Return (x, y) of the center of cell containing provided text 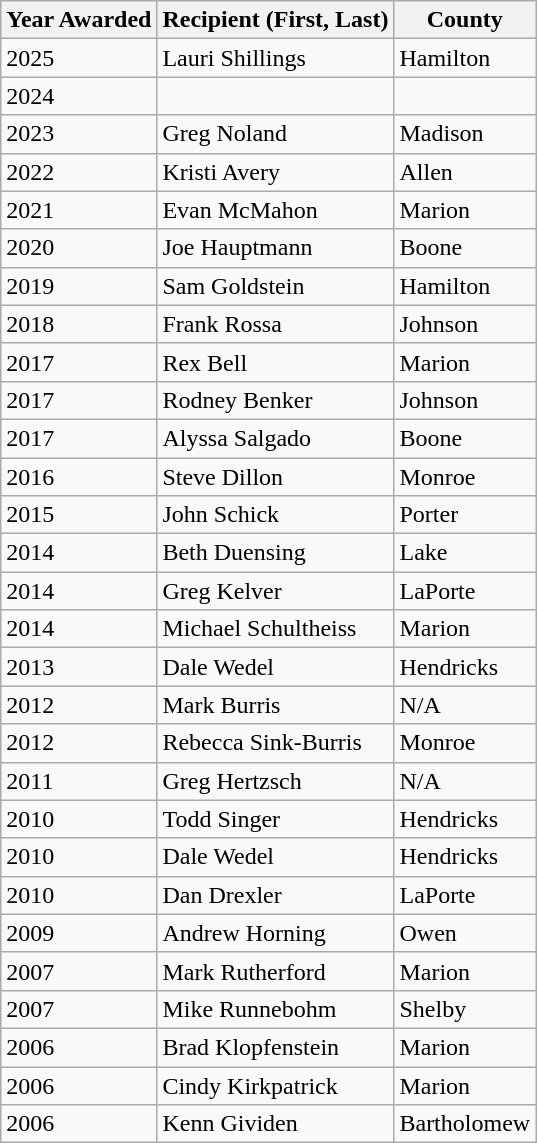
John Schick (276, 515)
Allen (465, 172)
2022 (79, 172)
Shelby (465, 1009)
Bartholomew (465, 1124)
Recipient (First, Last) (276, 20)
Brad Klopfenstein (276, 1047)
2016 (79, 477)
Lauri Shillings (276, 58)
Madison (465, 134)
Todd Singer (276, 819)
Mark Rutherford (276, 971)
2020 (79, 248)
2015 (79, 515)
Michael Schultheiss (276, 629)
Evan McMahon (276, 210)
Rex Bell (276, 362)
Beth Duensing (276, 553)
County (465, 20)
2025 (79, 58)
Dan Drexler (276, 895)
Porter (465, 515)
Alyssa Salgado (276, 438)
Sam Goldstein (276, 286)
2024 (79, 96)
Steve Dillon (276, 477)
Greg Hertzsch (276, 781)
Mark Burris (276, 705)
Rodney Benker (276, 400)
Frank Rossa (276, 324)
2021 (79, 210)
2019 (79, 286)
Cindy Kirkpatrick (276, 1085)
2018 (79, 324)
2023 (79, 134)
2013 (79, 667)
Joe Hauptmann (276, 248)
Rebecca Sink-Burris (276, 743)
2011 (79, 781)
2009 (79, 933)
Greg Noland (276, 134)
Kenn Gividen (276, 1124)
Owen (465, 933)
Year Awarded (79, 20)
Lake (465, 553)
Mike Runnebohm (276, 1009)
Kristi Avery (276, 172)
Andrew Horning (276, 933)
Greg Kelver (276, 591)
